Detect which cell encompasses the target text, then output its [x, y] center coordinate. 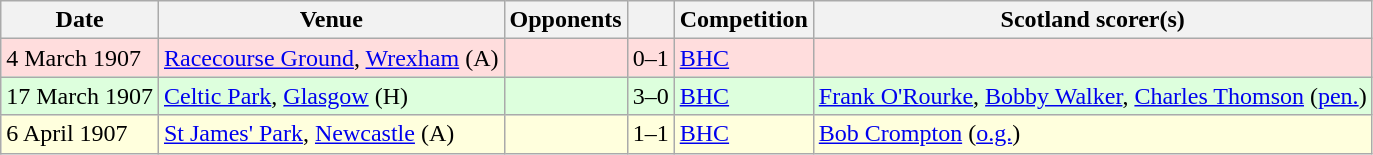
0–1 [650, 58]
Scotland scorer(s) [1092, 20]
Bob Crompton (o.g.) [1092, 134]
4 March 1907 [80, 58]
3–0 [650, 96]
Date [80, 20]
Racecourse Ground, Wrexham (A) [331, 58]
Venue [331, 20]
17 March 1907 [80, 96]
Competition [744, 20]
1–1 [650, 134]
Opponents [566, 20]
Frank O'Rourke, Bobby Walker, Charles Thomson (pen.) [1092, 96]
6 April 1907 [80, 134]
St James' Park, Newcastle (A) [331, 134]
Celtic Park, Glasgow (H) [331, 96]
